Find where the given text appears and provide that cell's center as [X, Y] coordinate. 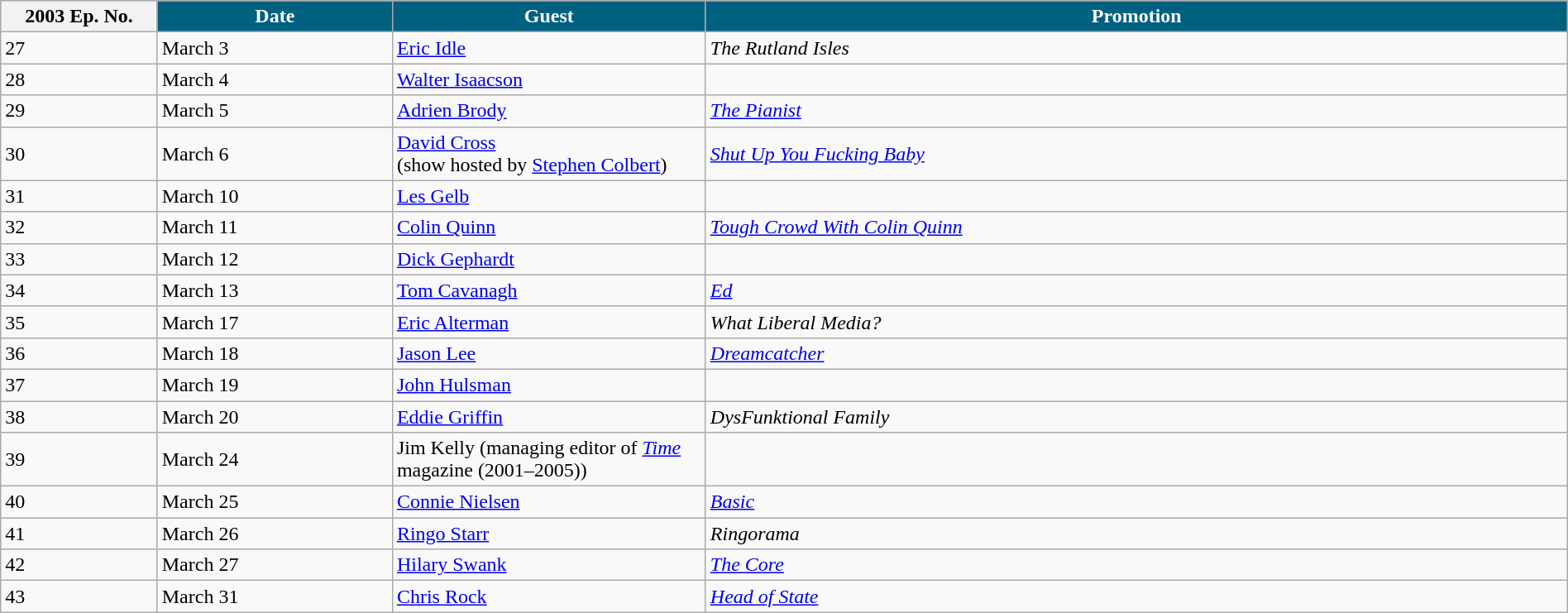
Promotion [1136, 17]
March 4 [275, 79]
Ringo Starr [549, 534]
Dick Gephardt [549, 259]
42 [79, 565]
Head of State [1136, 596]
Ringorama [1136, 534]
March 11 [275, 227]
March 13 [275, 290]
31 [79, 196]
Walter Isaacson [549, 79]
Guest [549, 17]
36 [79, 353]
March 17 [275, 322]
Tom Cavanagh [549, 290]
41 [79, 534]
39 [79, 460]
33 [79, 259]
Eric Idle [549, 48]
Ed [1136, 290]
March 12 [275, 259]
The Core [1136, 565]
Basic [1136, 502]
Hilary Swank [549, 565]
Colin Quinn [549, 227]
43 [79, 596]
2003 Ep. No. [79, 17]
March 20 [275, 416]
30 [79, 154]
32 [79, 227]
Date [275, 17]
March 5 [275, 111]
March 18 [275, 353]
Eric Alterman [549, 322]
March 6 [275, 154]
March 27 [275, 565]
Eddie Griffin [549, 416]
March 25 [275, 502]
David Cross(show hosted by Stephen Colbert) [549, 154]
40 [79, 502]
Dreamcatcher [1136, 353]
37 [79, 385]
DysFunktional Family [1136, 416]
Jason Lee [549, 353]
Shut Up You Fucking Baby [1136, 154]
27 [79, 48]
March 19 [275, 385]
March 26 [275, 534]
March 24 [275, 460]
34 [79, 290]
March 31 [275, 596]
The Rutland Isles [1136, 48]
March 10 [275, 196]
38 [79, 416]
Chris Rock [549, 596]
March 3 [275, 48]
29 [79, 111]
28 [79, 79]
Adrien Brody [549, 111]
Connie Nielsen [549, 502]
Tough Crowd With Colin Quinn [1136, 227]
The Pianist [1136, 111]
35 [79, 322]
What Liberal Media? [1136, 322]
Jim Kelly (managing editor of Time magazine (2001–2005)) [549, 460]
Les Gelb [549, 196]
John Hulsman [549, 385]
